Determine the [X, Y] coordinate at the center of the cell enclosing the given text.  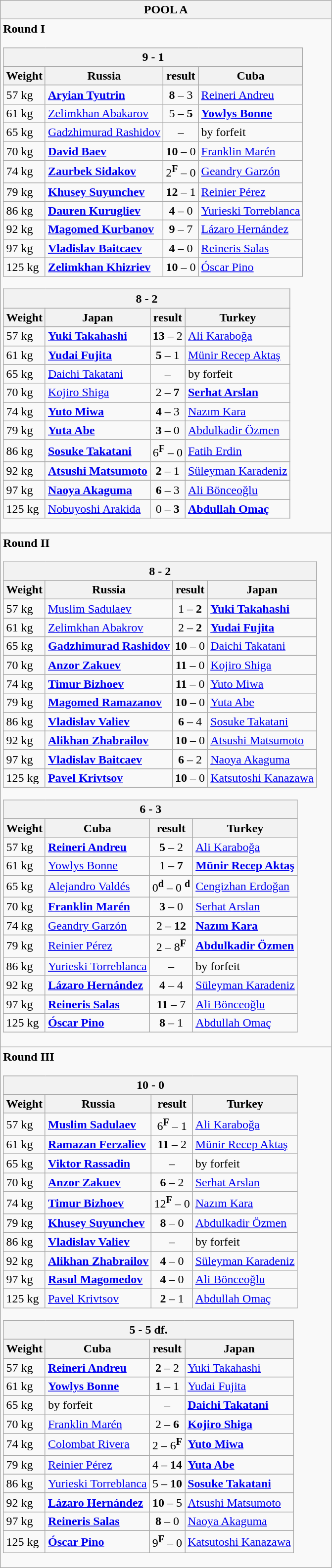
5 – 10 [167, 1483]
2 – 7 [167, 393]
Fatih Erdin [237, 451]
4 – 14 [167, 1465]
2 – 6 [167, 1424]
2 – 6F [167, 1445]
1 – 7 [171, 866]
8 – 3 [181, 94]
10 - 0 [150, 1085]
Rasul Magomedov [98, 1280]
Zaurbek Sidakov [104, 171]
2 – 12 [171, 926]
5 – 2 [171, 847]
11 – 7 [171, 1004]
Alejandro Valdés [97, 886]
5 - 5 df. [148, 1330]
4 – 4 [171, 985]
4 – 3 [167, 411]
11 – 2 [172, 1145]
6 – 3 [167, 490]
1 – 1 [167, 1387]
Ramazan Ferzaliev [98, 1145]
Nobuyoshi Arakida [97, 509]
12F – 0 [172, 1203]
12 – 1 [181, 192]
6 – 4 [190, 721]
2 – 8F [171, 946]
9F – 0 [167, 1542]
9 - 1 [153, 57]
Zelimkhan Abakarov [104, 113]
6F – 0 [167, 451]
Zelimkhan Abakrov [109, 627]
13 – 2 [167, 336]
0 – 3 [167, 509]
8 – 1 [171, 1023]
Zelimkhan Khizriev [104, 267]
POOL A [166, 10]
Colombat Rivera [97, 1445]
Viktor Rassadin [98, 1164]
6 - 3 [150, 809]
Dauren Kurugliev [104, 211]
0d – 0 d [171, 886]
Aryian Tyutrin [104, 94]
2F – 0 [181, 171]
Magomed Ramazanov [109, 703]
6F – 1 [172, 1124]
10 – 5 [167, 1502]
1 – 2 [190, 609]
Cengizhan Erdoğan [245, 886]
9 – 7 [181, 229]
Magomed Kurbanov [104, 229]
5 – 5 [181, 113]
5 – 1 [167, 355]
David Baev [104, 151]
